Determine the [x, y] coordinate at the center of the cell enclosing the given text.  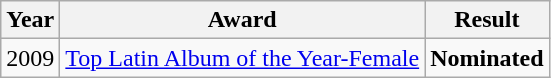
Nominated [487, 58]
2009 [30, 58]
Top Latin Album of the Year-Female [242, 58]
Award [242, 20]
Year [30, 20]
Result [487, 20]
